Identify which cell holds the provided text, then report its [x, y] central coordinate. 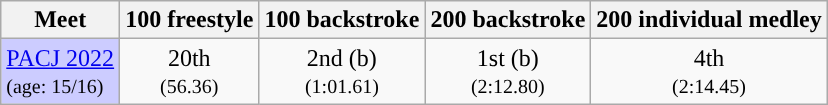
1st (b)(2:12.80) [508, 72]
2nd (b)(1:01.61) [342, 72]
200 backstroke [508, 20]
100 backstroke [342, 20]
4th(2:14.45) [709, 72]
100 freestyle [190, 20]
Meet [60, 20]
PACJ 2022(age: 15/16) [60, 72]
200 individual medley [709, 20]
20th(56.36) [190, 72]
